Search for the cell housing the specified text and yield its [X, Y] center coordinate. 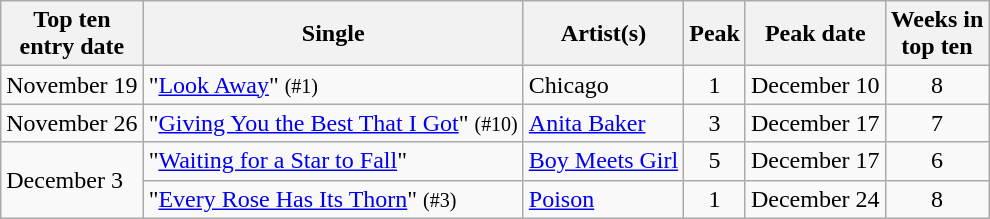
"Giving You the Best That I Got" (#10) [333, 123]
November 26 [72, 123]
5 [715, 161]
Single [333, 34]
Artist(s) [603, 34]
6 [937, 161]
Boy Meets Girl [603, 161]
Top tenentry date [72, 34]
"Look Away" (#1) [333, 85]
December 10 [815, 85]
November 19 [72, 85]
7 [937, 123]
Anita Baker [603, 123]
"Every Rose Has Its Thorn" (#3) [333, 199]
December 24 [815, 199]
Peak date [815, 34]
"Waiting for a Star to Fall" [333, 161]
Chicago [603, 85]
December 3 [72, 180]
3 [715, 123]
Poison [603, 199]
Weeks intop ten [937, 34]
Peak [715, 34]
